Pinpoint the cell where the given text exists, returning its [X, Y] midpoint coordinate. 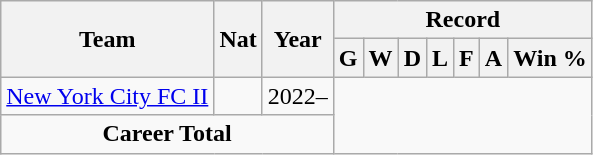
F [467, 58]
Team [108, 39]
Record [462, 20]
D [412, 58]
G [348, 58]
New York City FC II [108, 96]
Year [298, 39]
W [380, 58]
2022– [298, 96]
A [493, 58]
Nat [238, 39]
L [440, 58]
Career Total [168, 134]
Win % [550, 58]
